Return the (X, Y) coordinate for the center point of the cell that contains the specified text.  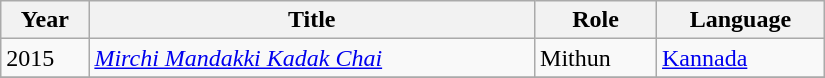
Mithun (596, 58)
Year (45, 20)
Role (596, 20)
2015 (45, 58)
Title (312, 20)
Language (741, 20)
Kannada (741, 58)
Mirchi Mandakki Kadak Chai (312, 58)
